Provide the [x, y] coordinate of the cell's center where the given text is located.  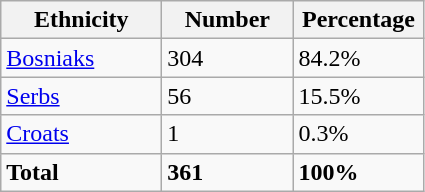
Serbs [82, 96]
56 [228, 96]
Total [82, 172]
304 [228, 58]
100% [358, 172]
15.5% [358, 96]
Croats [82, 134]
361 [228, 172]
0.3% [358, 134]
Percentage [358, 20]
Bosniaks [82, 58]
Ethnicity [82, 20]
1 [228, 134]
84.2% [358, 58]
Number [228, 20]
